From the cell containing the given text, extract its center point as [x, y] coordinate. 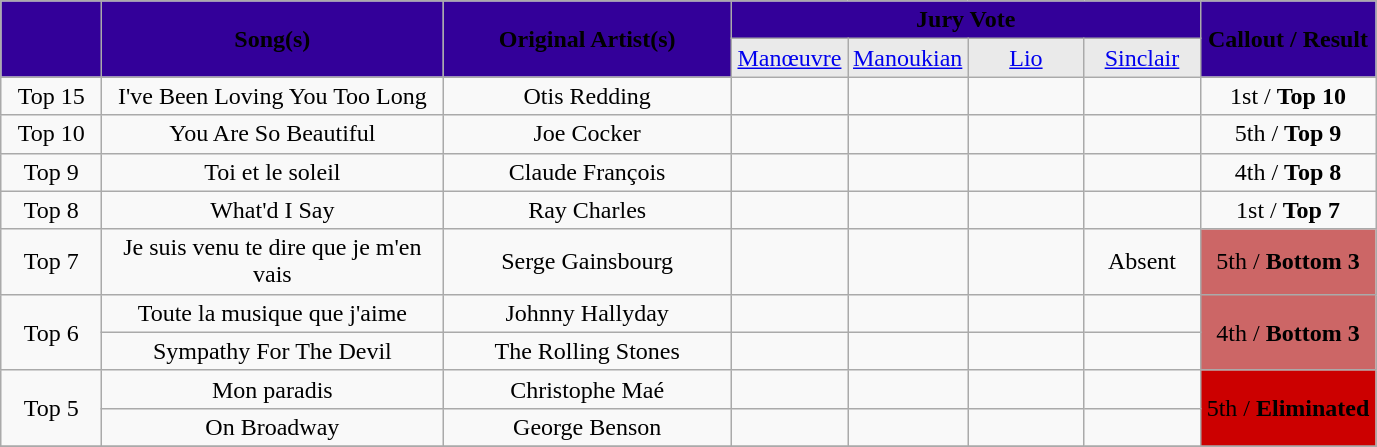
The Rolling Stones [588, 351]
What'd I Say [272, 210]
Sinclair [1142, 58]
Serge Gainsbourg [588, 262]
Sympathy For The Devil [272, 351]
1st / Top 10 [1288, 96]
Claude François [588, 172]
5th / Top 9 [1288, 134]
Jury Vote [966, 20]
Otis Redding [588, 96]
Christophe Maé [588, 389]
Toi et le soleil [272, 172]
Top 15 [52, 96]
4th / Top 8 [1288, 172]
Joe Cocker [588, 134]
Top 7 [52, 262]
Song(s) [272, 39]
On Broadway [272, 427]
Top 6 [52, 332]
Johnny Hallyday [588, 313]
You Are So Beautiful [272, 134]
Lio [1026, 58]
Top 5 [52, 408]
Original Artist(s) [588, 39]
Toute la musique que j'aime [272, 313]
Top 9 [52, 172]
Je suis venu te dire que je m'en vais [272, 262]
Callout / Result [1288, 39]
Mon paradis [272, 389]
5th / Bottom 3 [1288, 262]
1st / Top 7 [1288, 210]
Manoukian [908, 58]
Manœuvre [789, 58]
I've Been Loving You Too Long [272, 96]
Top 8 [52, 210]
Ray Charles [588, 210]
5th / Eliminated [1288, 408]
Top 10 [52, 134]
4th / Bottom 3 [1288, 332]
George Benson [588, 427]
Absent [1142, 262]
